For the text-containing cell, return its midpoint in [x, y] coordinate format. 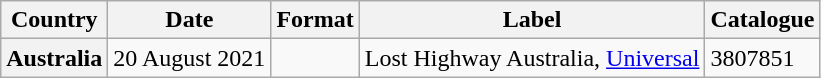
Australia [54, 58]
20 August 2021 [190, 58]
Lost Highway Australia, Universal [532, 58]
Label [532, 20]
Catalogue [762, 20]
Format [315, 20]
3807851 [762, 58]
Date [190, 20]
Country [54, 20]
